Locate the cell with the specified text and output its (x, y) center coordinate. 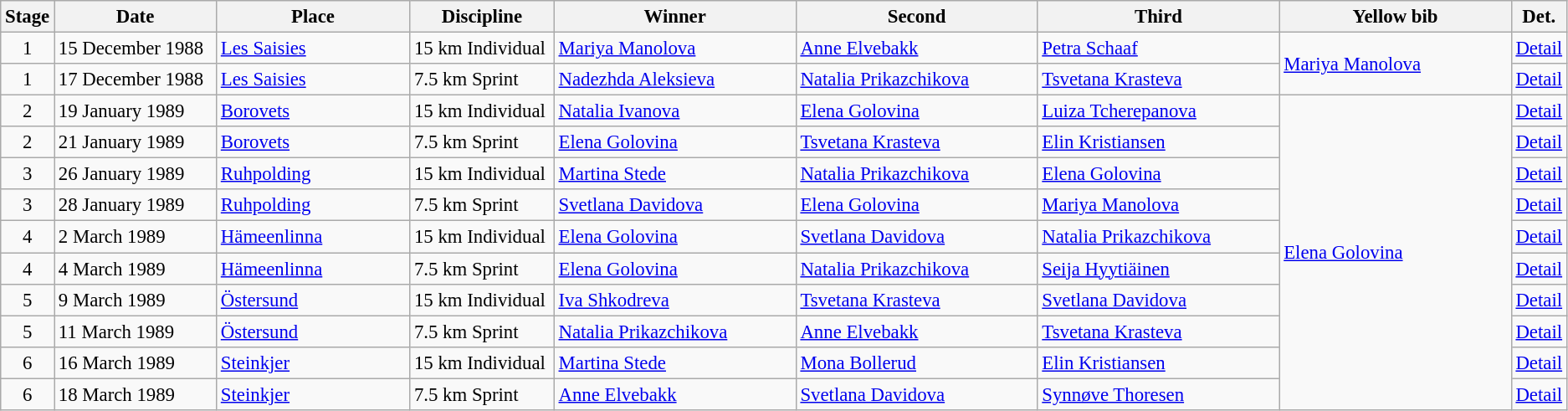
Mona Bollerud (917, 362)
28 January 1989 (135, 205)
Yellow bib (1396, 17)
Seija Hyytiäinen (1158, 269)
Third (1158, 17)
21 January 1989 (135, 142)
Det. (1539, 17)
4 March 1989 (135, 269)
16 March 1989 (135, 362)
Luiza Tcherepanova (1158, 111)
Place (313, 17)
9 March 1989 (135, 300)
19 January 1989 (135, 111)
26 January 1989 (135, 174)
17 December 1988 (135, 80)
Second (917, 17)
11 March 1989 (135, 331)
Synnøve Thoresen (1158, 394)
2 March 1989 (135, 237)
Nadezhda Aleksieva (674, 80)
Natalia Ivanova (674, 111)
Iva Shkodreva (674, 300)
Date (135, 17)
Stage (28, 17)
15 December 1988 (135, 49)
Petra Schaaf (1158, 49)
Winner (674, 17)
18 March 1989 (135, 394)
Discipline (482, 17)
